Provide the (x, y) coordinate of the cell's center where the given text is located.  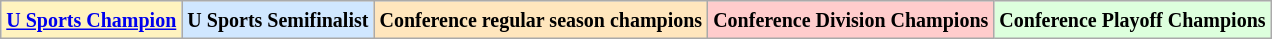
Conference Playoff Champions (1132, 20)
Conference regular season champions (541, 20)
U Sports Semifinalist (278, 20)
Conference Division Champions (851, 20)
U Sports Champion (92, 20)
